Identify which cell holds the provided text, then report its [x, y] central coordinate. 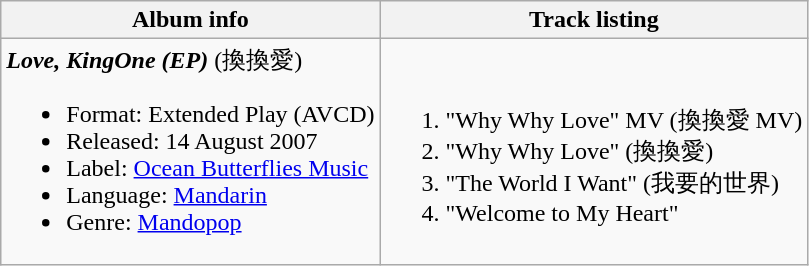
"Why Why Love" MV (換換愛 MV)"Why Why Love" (換換愛)"The World I Want" (我要的世界)"Welcome to My Heart" [594, 152]
Album info [190, 20]
Track listing [594, 20]
Love, KingOne (EP) (換換愛)Format: Extended Play (AVCD)Released: 14 August 2007Label: Ocean Butterflies MusicLanguage: MandarinGenre: Mandopop [190, 152]
